Detect which cell encompasses the target text, then output its (x, y) center coordinate. 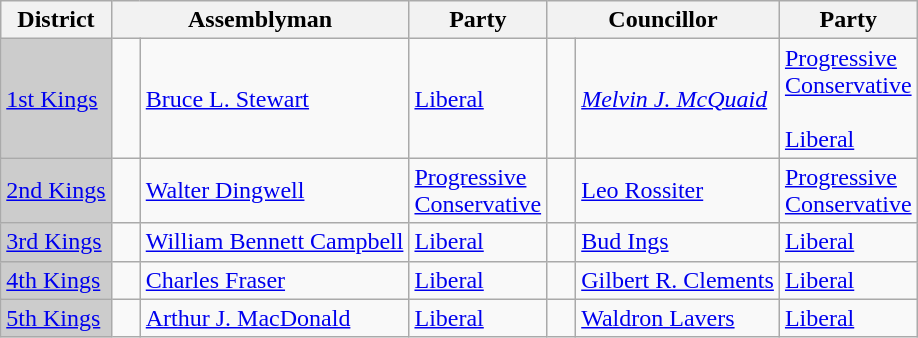
Walter Dingwell (274, 190)
3rd Kings (56, 242)
Bruce L. Stewart (274, 98)
Arthur J. MacDonald (274, 318)
Waldron Lavers (678, 318)
William Bennett Campbell (274, 242)
4th Kings (56, 280)
2nd Kings (56, 190)
Melvin J. McQuaid (678, 98)
Gilbert R. Clements (678, 280)
5th Kings (56, 318)
Leo Rossiter (678, 190)
Charles Fraser (274, 280)
Assemblyman (260, 20)
Progressive ConservativeLiberal (848, 98)
Councillor (664, 20)
Bud Ings (678, 242)
District (56, 20)
1st Kings (56, 98)
